Search for the cell housing the specified text and yield its (x, y) center coordinate. 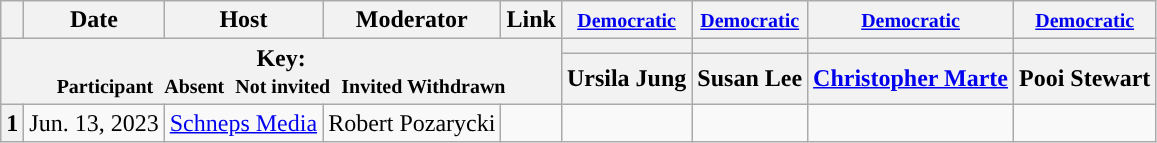
Schneps Media (243, 123)
Robert Pozarycki (412, 123)
Ursila Jung (626, 78)
Christopher Marte (911, 78)
Key: Participant Absent Not invited Invited Withdrawn (282, 72)
Pooi Stewart (1085, 78)
Moderator (412, 20)
Susan Lee (750, 78)
Host (243, 20)
Link (531, 20)
Date (94, 20)
1 (12, 123)
Jun. 13, 2023 (94, 123)
